Find where the given text appears and provide that cell's center as [X, Y] coordinate. 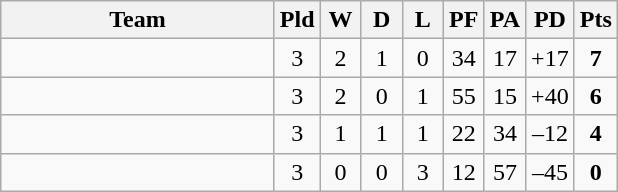
15 [504, 96]
Pld [297, 20]
W [340, 20]
PA [504, 20]
12 [464, 172]
+40 [550, 96]
D [382, 20]
57 [504, 172]
Pts [596, 20]
–12 [550, 134]
17 [504, 58]
L [422, 20]
55 [464, 96]
+17 [550, 58]
7 [596, 58]
6 [596, 96]
PD [550, 20]
22 [464, 134]
Team [138, 20]
PF [464, 20]
–45 [550, 172]
4 [596, 134]
